Provide the (X, Y) coordinate of the cell's center where the given text is located.  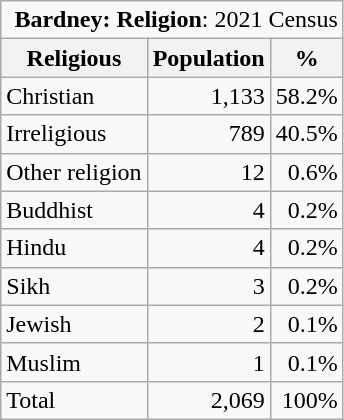
12 (208, 172)
789 (208, 134)
% (306, 58)
100% (306, 400)
58.2% (306, 96)
3 (208, 286)
2 (208, 324)
Religious (74, 58)
Muslim (74, 362)
Jewish (74, 324)
0.6% (306, 172)
Population (208, 58)
2,069 (208, 400)
Irreligious (74, 134)
Christian (74, 96)
Total (74, 400)
Hindu (74, 248)
Other religion (74, 172)
1 (208, 362)
Buddhist (74, 210)
40.5% (306, 134)
Bardney: Religion: 2021 Census (172, 20)
1,133 (208, 96)
Sikh (74, 286)
